Output the [X, Y] coordinate of the center of the cell containing the given text.  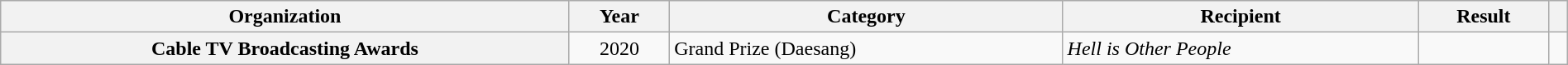
Recipient [1241, 17]
2020 [619, 48]
Year [619, 17]
Result [1484, 17]
Hell is Other People [1241, 48]
Cable TV Broadcasting Awards [284, 48]
Organization [284, 17]
Grand Prize (Daesang) [867, 48]
Category [867, 17]
